Extract the [x, y] coordinate from the center of the cell holding the provided text.  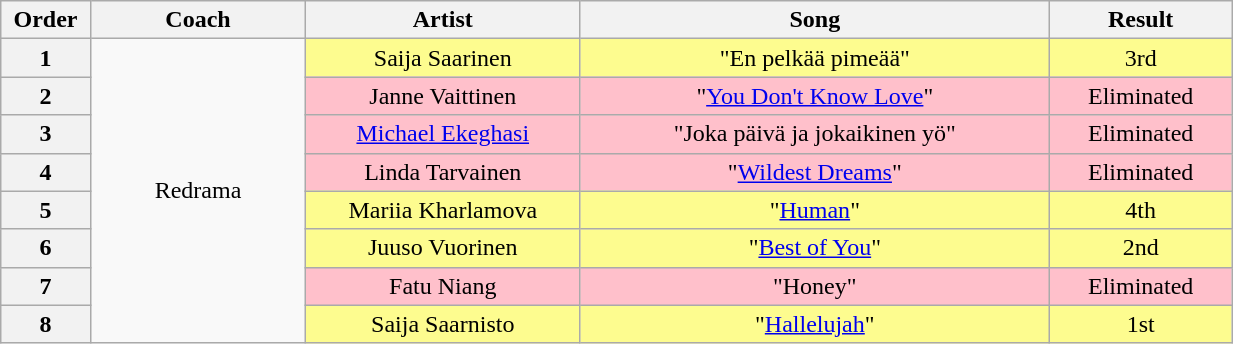
Michael Ekeghasi [443, 134]
"Best of You" [815, 248]
"You Don't Know Love" [815, 96]
Saija Saarnisto [443, 324]
Janne Vaittinen [443, 96]
"Joka päivä ja jokaikinen yö" [815, 134]
2 [46, 96]
"Wildest Dreams" [815, 172]
Fatu Niang [443, 286]
1 [46, 58]
1st [1141, 324]
"Hallelujah" [815, 324]
Mariia Kharlamova [443, 210]
Redrama [198, 191]
Coach [198, 20]
Juuso Vuorinen [443, 248]
Order [46, 20]
4 [46, 172]
Artist [443, 20]
3 [46, 134]
"En pelkää pimeää" [815, 58]
4th [1141, 210]
Linda Tarvainen [443, 172]
3rd [1141, 58]
6 [46, 248]
7 [46, 286]
2nd [1141, 248]
"Human" [815, 210]
5 [46, 210]
Result [1141, 20]
Saija Saarinen [443, 58]
8 [46, 324]
Song [815, 20]
"Honey" [815, 286]
